Identify which cell holds the provided text, then report its (X, Y) central coordinate. 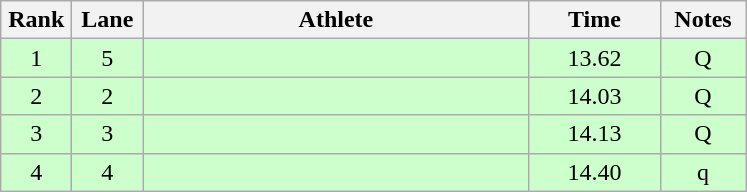
13.62 (594, 58)
Time (594, 20)
Rank (36, 20)
Athlete (336, 20)
5 (108, 58)
1 (36, 58)
q (703, 172)
Lane (108, 20)
Notes (703, 20)
14.13 (594, 134)
14.40 (594, 172)
14.03 (594, 96)
